From the cell containing the given text, extract its center point as (X, Y) coordinate. 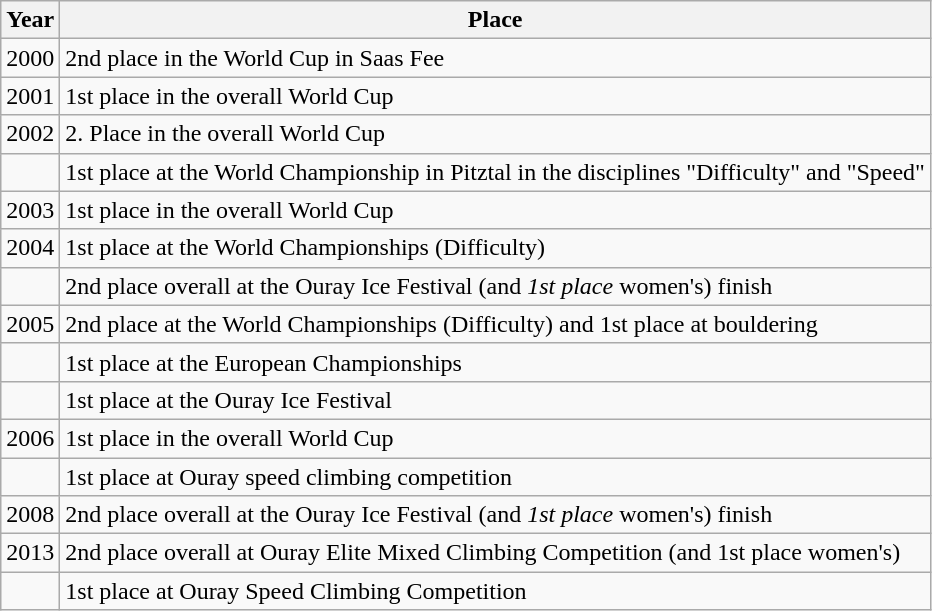
Place (496, 20)
1st place at Ouray Speed Climbing Competition (496, 591)
2nd place overall at Ouray Elite Mixed Climbing Competition (and 1st place women's) (496, 553)
1st place at the European Championships (496, 362)
2nd place in the World Cup in Saas Fee (496, 58)
2004 (30, 248)
2003 (30, 210)
1st place at the World Championships (Difficulty) (496, 248)
2008 (30, 515)
1st place at the Ouray Ice Festival (496, 400)
2013 (30, 553)
2001 (30, 96)
2006 (30, 438)
Year (30, 20)
2000 (30, 58)
2nd place at the World Championships (Difficulty) and 1st place at bouldering (496, 324)
2005 (30, 324)
1st place at the World Championship in Pitztal in the disciplines "Difficulty" and "Speed" (496, 172)
2002 (30, 134)
2. Place in the overall World Cup (496, 134)
1st place at Ouray speed climbing competition (496, 477)
